Locate the cell with the specified text and output its [X, Y] center coordinate. 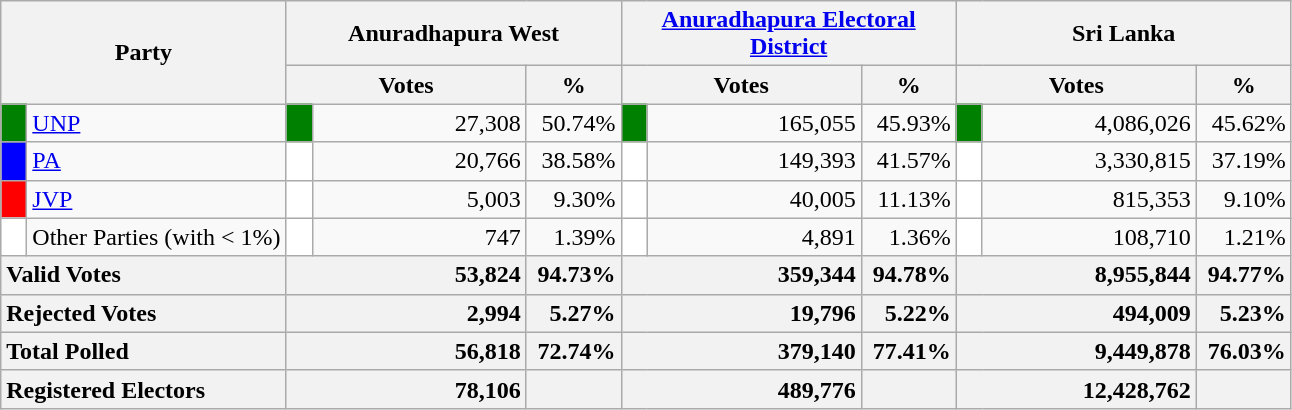
1.39% [574, 237]
379,140 [741, 351]
2,994 [406, 313]
12,428,762 [1076, 389]
815,353 [1089, 199]
50.74% [574, 123]
1.36% [908, 237]
94.73% [574, 275]
PA [156, 161]
Anuradhapura Electoral District [788, 34]
78,106 [406, 389]
108,710 [1089, 237]
JVP [156, 199]
9.10% [1244, 199]
359,344 [741, 275]
45.93% [908, 123]
77.41% [908, 351]
Anuradhapura West [454, 34]
72.74% [574, 351]
UNP [156, 123]
41.57% [908, 161]
4,891 [754, 237]
5.23% [1244, 313]
5,003 [419, 199]
Party [144, 52]
4,086,026 [1089, 123]
9,449,878 [1076, 351]
Rejected Votes [144, 313]
38.58% [574, 161]
Other Parties (with < 1%) [156, 237]
1.21% [1244, 237]
5.27% [574, 313]
149,393 [754, 161]
45.62% [1244, 123]
53,824 [406, 275]
40,005 [754, 199]
165,055 [754, 123]
5.22% [908, 313]
94.77% [1244, 275]
494,009 [1076, 313]
3,330,815 [1089, 161]
19,796 [741, 313]
76.03% [1244, 351]
747 [419, 237]
94.78% [908, 275]
20,766 [419, 161]
Valid Votes [144, 275]
56,818 [406, 351]
489,776 [741, 389]
11.13% [908, 199]
27,308 [419, 123]
9.30% [574, 199]
Registered Electors [144, 389]
37.19% [1244, 161]
8,955,844 [1076, 275]
Total Polled [144, 351]
Sri Lanka [1124, 34]
